Detect which cell encompasses the target text, then output its (x, y) center coordinate. 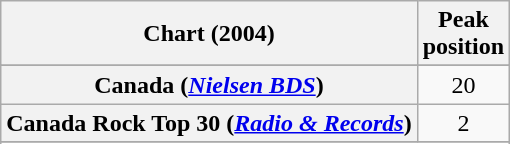
Chart (2004) (209, 34)
Canada Rock Top 30 (Radio & Records) (209, 123)
20 (463, 85)
2 (463, 123)
Peakposition (463, 34)
Canada (Nielsen BDS) (209, 85)
